Extract the [X, Y] coordinate from the center of the cell holding the provided text.  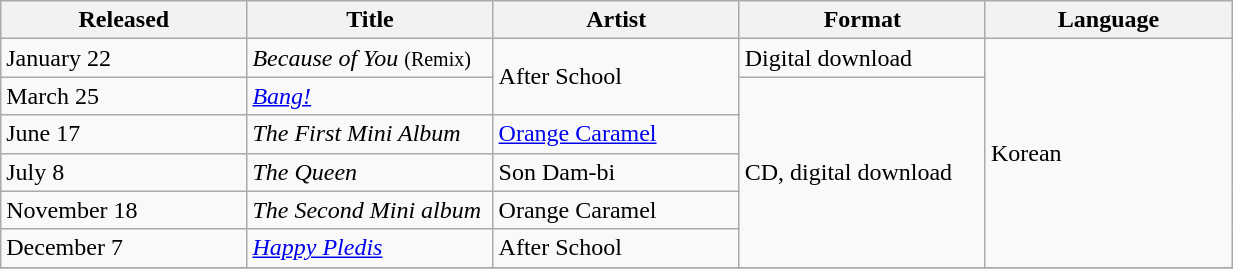
Artist [616, 20]
Released [124, 20]
Language [1108, 20]
July 8 [124, 172]
The First Mini Album [370, 134]
March 25 [124, 96]
Format [862, 20]
November 18 [124, 210]
December 7 [124, 248]
Happy Pledis [370, 248]
The Queen [370, 172]
Son Dam-bi [616, 172]
Digital download [862, 58]
Because of You (Remix) [370, 58]
Title [370, 20]
The Second Mini album [370, 210]
Bang! [370, 96]
CD, digital download [862, 172]
Korean [1108, 153]
June 17 [124, 134]
January 22 [124, 58]
